Search for the cell housing the specified text and yield its (X, Y) center coordinate. 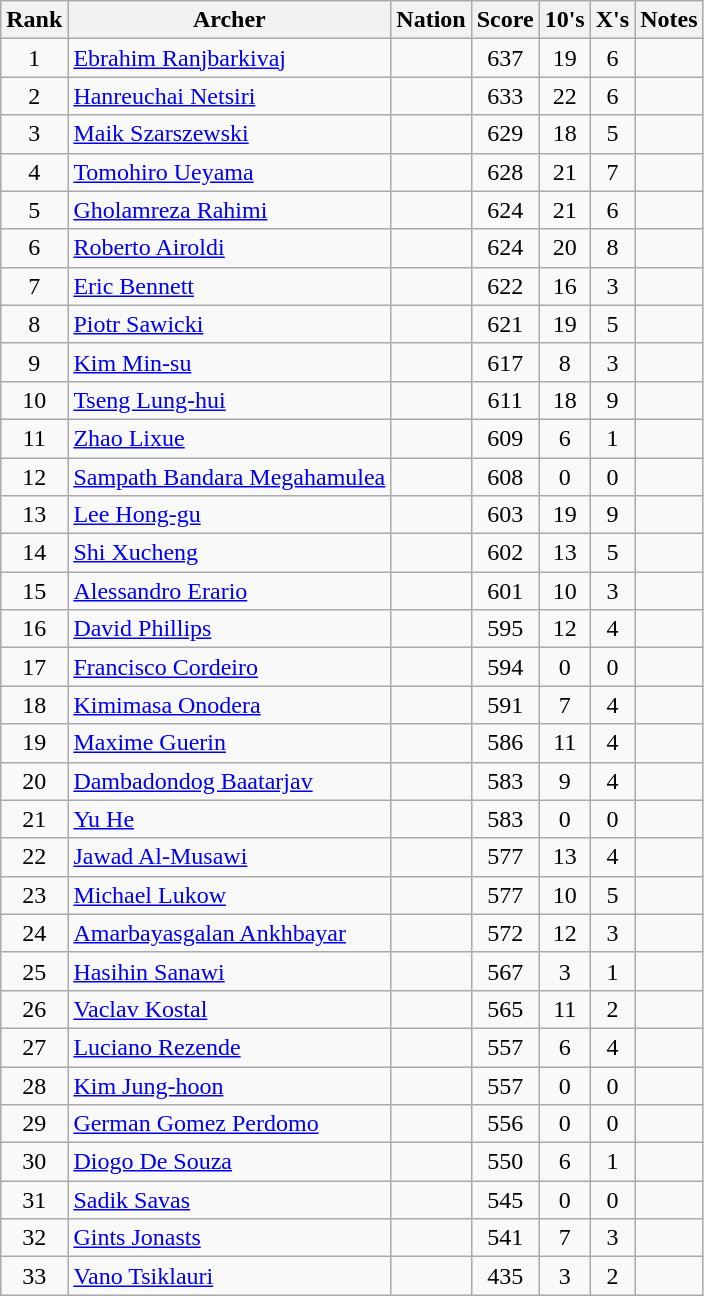
565 (505, 1009)
28 (34, 1085)
629 (505, 134)
Luciano Rezende (230, 1047)
435 (505, 1276)
Tseng Lung-hui (230, 400)
Kim Min-su (230, 362)
628 (505, 172)
Jawad Al-Musawi (230, 857)
27 (34, 1047)
32 (34, 1238)
Roberto Airoldi (230, 248)
556 (505, 1124)
594 (505, 667)
Vaclav Kostal (230, 1009)
German Gomez Perdomo (230, 1124)
Lee Hong-gu (230, 515)
Notes (669, 20)
572 (505, 933)
14 (34, 553)
611 (505, 400)
622 (505, 286)
Dambadondog Baatarjav (230, 781)
Vano Tsiklauri (230, 1276)
Zhao Lixue (230, 438)
Michael Lukow (230, 895)
24 (34, 933)
609 (505, 438)
Diogo De Souza (230, 1162)
David Phillips (230, 629)
Sadik Savas (230, 1200)
Kim Jung-hoon (230, 1085)
Shi Xucheng (230, 553)
33 (34, 1276)
541 (505, 1238)
31 (34, 1200)
Maxime Guerin (230, 743)
550 (505, 1162)
Rank (34, 20)
29 (34, 1124)
Eric Bennett (230, 286)
Francisco Cordeiro (230, 667)
Score (505, 20)
567 (505, 971)
Gholamreza Rahimi (230, 210)
Maik Szarszewski (230, 134)
Gints Jonasts (230, 1238)
545 (505, 1200)
595 (505, 629)
Ebrahim Ranjbarkivaj (230, 58)
617 (505, 362)
Amarbayasgalan Ankhbayar (230, 933)
591 (505, 705)
X's (612, 20)
23 (34, 895)
25 (34, 971)
Hasihin Sanawi (230, 971)
621 (505, 324)
601 (505, 591)
Nation (431, 20)
608 (505, 477)
603 (505, 515)
602 (505, 553)
30 (34, 1162)
Tomohiro Ueyama (230, 172)
Sampath Bandara Megahamulea (230, 477)
637 (505, 58)
633 (505, 96)
Archer (230, 20)
Hanreuchai Netsiri (230, 96)
17 (34, 667)
586 (505, 743)
Alessandro Erario (230, 591)
15 (34, 591)
Kimimasa Onodera (230, 705)
Yu He (230, 819)
Piotr Sawicki (230, 324)
26 (34, 1009)
10's (564, 20)
